For the text-containing cell, return its midpoint in (x, y) coordinate format. 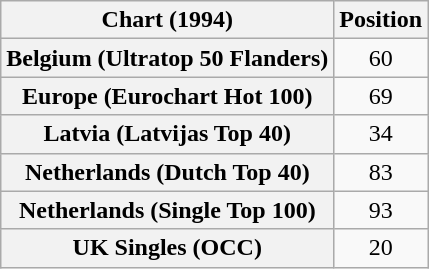
UK Singles (OCC) (168, 248)
Position (381, 20)
34 (381, 134)
Chart (1994) (168, 20)
69 (381, 96)
20 (381, 248)
83 (381, 172)
Europe (Eurochart Hot 100) (168, 96)
Netherlands (Dutch Top 40) (168, 172)
93 (381, 210)
60 (381, 58)
Latvia (Latvijas Top 40) (168, 134)
Belgium (Ultratop 50 Flanders) (168, 58)
Netherlands (Single Top 100) (168, 210)
